Capture the cell that displays the provided text and extract its (x, y) central coordinate. 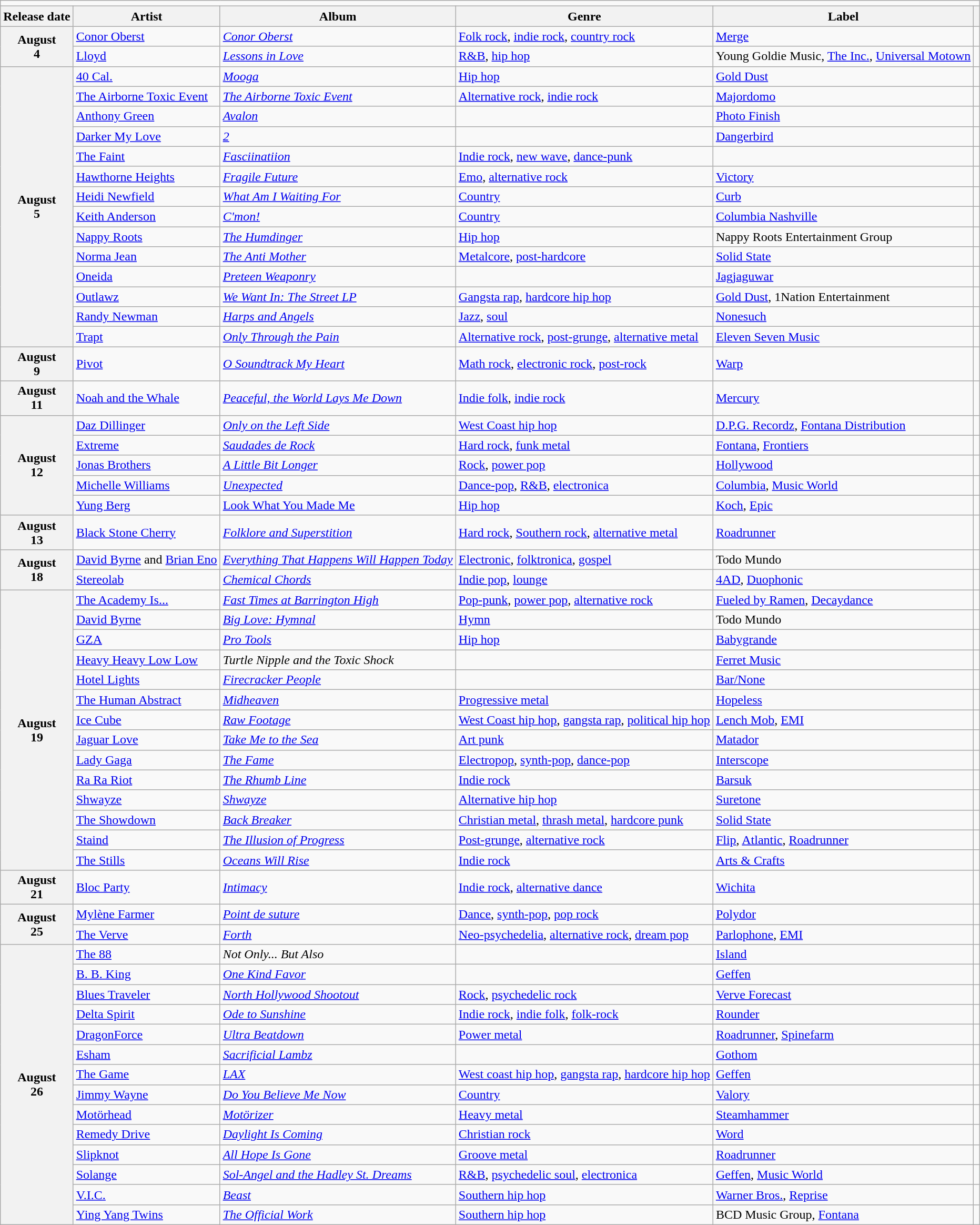
Warner Bros., Reprise (843, 1194)
All Hope Is Gone (338, 1154)
Lloyd (146, 56)
August25 (37, 924)
Fasciinatiion (338, 156)
Jimmy Wayne (146, 1095)
Midheaven (338, 700)
Esham (146, 1055)
Lessons in Love (338, 56)
Norma Jean (146, 257)
D.P.G. Recordz, Fontana Distribution (843, 425)
August18 (37, 569)
Genre (584, 16)
Bloc Party (146, 887)
Indie folk, indie rock (584, 398)
4AD, Duophonic (843, 579)
Alternative rock, indie rock (584, 96)
David Byrne (146, 620)
Randy Newman (146, 317)
Verve Forecast (843, 995)
Rounder (843, 1015)
Fontana, Frontiers (843, 445)
Pro Tools (338, 640)
Extreme (146, 445)
Rock, power pop (584, 465)
Sol-Angel and the Hadley St. Dreams (338, 1174)
Forth (338, 934)
Intimacy (338, 887)
The Showdown (146, 820)
Peaceful, the World Lays Me Down (338, 398)
Young Goldie Music, The Inc., Universal Motown (843, 56)
Valory (843, 1095)
Do You Believe Me Now (338, 1095)
Barsuk (843, 780)
Christian rock (584, 1134)
Polydor (843, 914)
Heidi Newfield (146, 196)
August19 (37, 729)
The Academy Is... (146, 599)
North Hollywood Shootout (338, 995)
Hotel Lights (146, 680)
V.I.C. (146, 1194)
The Anti Mother (338, 257)
Hard rock, Southern rock, alternative metal (584, 533)
West Coast hip hop (584, 425)
August13 (37, 533)
Art punk (584, 740)
Math rock, electronic rock, post-rock (584, 364)
Columbia, Music World (843, 485)
Mercury (843, 398)
Oceans Will Rise (338, 860)
Michelle Williams (146, 485)
One Kind Favor (338, 975)
Daylight Is Coming (338, 1134)
Mylène Farmer (146, 914)
Label (843, 16)
The Rhumb Line (338, 780)
Ice Cube (146, 720)
Fast Times at Barrington High (338, 599)
Raw Footage (338, 720)
The Illusion of Progress (338, 840)
Koch, Epic (843, 505)
GZA (146, 640)
BCD Music Group, Fontana (843, 1214)
R&B, hip hop (584, 56)
The Verve (146, 934)
Outlawz (146, 297)
Motörizer (338, 1114)
Roadrunner, Spinefarm (843, 1035)
R&B, psychedelic soul, electronica (584, 1174)
Firecracker People (338, 680)
Curb (843, 196)
Bar/None (843, 680)
O Soundtrack My Heart (338, 364)
Wichita (843, 887)
Fragile Future (338, 176)
August21 (37, 887)
Trapt (146, 337)
August26 (37, 1085)
Christian metal, thrash metal, hardcore punk (584, 820)
Flip, Atlantic, Roadrunner (843, 840)
Arts & Crafts (843, 860)
2 (338, 136)
Big Love: Hymnal (338, 620)
Emo, alternative rock (584, 176)
August11 (37, 398)
Hopeless (843, 700)
Pop-punk, power pop, alternative rock (584, 599)
Ferret Music (843, 660)
Solange (146, 1174)
C'mon! (338, 216)
Remedy Drive (146, 1134)
Oneida (146, 277)
Pivot (146, 364)
The Faint (146, 156)
Fueled by Ramen, Decaydance (843, 599)
August4 (37, 46)
Hymn (584, 620)
Only Through the Pain (338, 337)
The Fame (338, 760)
Harps and Angels (338, 317)
Word (843, 1134)
Ode to Sunshine (338, 1015)
Preteen Weaponry (338, 277)
Nappy Roots Entertainment Group (843, 236)
Not Only... But Also (338, 955)
Gothom (843, 1055)
Matador (843, 740)
Jagjaguwar (843, 277)
Mooga (338, 76)
Island (843, 955)
The Human Abstract (146, 700)
Folk rock, indie rock, country rock (584, 36)
Chemical Chords (338, 579)
The Humdinger (338, 236)
Merge (843, 36)
40 Cal. (146, 76)
Back Breaker (338, 820)
Jaguar Love (146, 740)
Alternative hip hop (584, 800)
Gangsta rap, hardcore hip hop (584, 297)
August12 (37, 465)
Ra Ra Riot (146, 780)
Album (338, 16)
Slipknot (146, 1154)
Dangerbird (843, 136)
Everything That Happens Will Happen Today (338, 559)
Nonesuch (843, 317)
Hawthorne Heights (146, 176)
Only on the Left Side (338, 425)
Artist (146, 16)
Groove metal (584, 1154)
August9 (37, 364)
Daz Dillinger (146, 425)
Neo-psychedelia, alternative rock, dream pop (584, 934)
Steamhammer (843, 1114)
Metalcore, post-hardcore (584, 257)
Nappy Roots (146, 236)
The Official Work (338, 1214)
Yung Berg (146, 505)
Indie pop, lounge (584, 579)
Electropop, synth-pop, dance-pop (584, 760)
Motörhead (146, 1114)
Indie rock, indie folk, folk-rock (584, 1015)
Heavy Heavy Low Low (146, 660)
Eleven Seven Music (843, 337)
Sacrificial Lambz (338, 1055)
DragonForce (146, 1035)
Unexpected (338, 485)
Hollywood (843, 465)
Delta Spirit (146, 1015)
Columbia Nashville (843, 216)
Victory (843, 176)
Folklore and Superstition (338, 533)
Take Me to the Sea (338, 740)
Beast (338, 1194)
Photo Finish (843, 116)
Staind (146, 840)
Lady Gaga (146, 760)
Lench Mob, EMI (843, 720)
David Byrne and Brian Eno (146, 559)
Post-grunge, alternative rock (584, 840)
Look What You Made Me (338, 505)
West coast hip hop, gangsta rap, hardcore hip hop (584, 1075)
Ultra Beatdown (338, 1035)
Interscope (843, 760)
The 88 (146, 955)
A Little Bit Longer (338, 465)
Electronic, folktronica, gospel (584, 559)
What Am I Waiting For (338, 196)
Power metal (584, 1035)
Hard rock, funk metal (584, 445)
We Want In: The Street LP (338, 297)
August5 (37, 206)
Point de suture (338, 914)
Noah and the Whale (146, 398)
Heavy metal (584, 1114)
Avalon (338, 116)
Dance, synth-pop, pop rock (584, 914)
B. B. King (146, 975)
LAX (338, 1075)
Jonas Brothers (146, 465)
Blues Traveler (146, 995)
Anthony Green (146, 116)
Keith Anderson (146, 216)
Black Stone Cherry (146, 533)
Ying Yang Twins (146, 1214)
Dance-pop, R&B, electronica (584, 485)
Babygrande (843, 640)
Turtle Nipple and the Toxic Shock (338, 660)
Rock, psychedelic rock (584, 995)
Indie rock, new wave, dance-punk (584, 156)
Warp (843, 364)
Release date (37, 16)
Jazz, soul (584, 317)
The Game (146, 1075)
Alternative rock, post-grunge, alternative metal (584, 337)
West Coast hip hop, gangsta rap, political hip hop (584, 720)
Geffen, Music World (843, 1174)
Darker My Love (146, 136)
Majordomo (843, 96)
Suretone (843, 800)
Parlophone, EMI (843, 934)
Gold Dust, 1Nation Entertainment (843, 297)
Gold Dust (843, 76)
Progressive metal (584, 700)
The Stills (146, 860)
Saudades de Rock (338, 445)
Indie rock, alternative dance (584, 887)
Stereolab (146, 579)
